For the text-containing cell, return its midpoint in (X, Y) coordinate format. 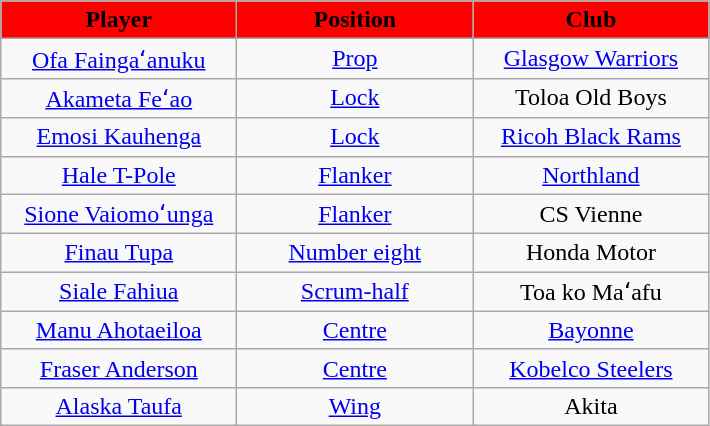
Alaska Taufa (119, 406)
Akita (591, 406)
Glasgow Warriors (591, 59)
Siale Fahiua (119, 292)
Manu Ahotaeiloa (119, 330)
Finau Tupa (119, 253)
Number eight (355, 253)
Sione Vaiomoʻunga (119, 214)
Fraser Anderson (119, 368)
Player (119, 20)
Bayonne (591, 330)
Akameta Feʻao (119, 98)
Club (591, 20)
Toa ko Maʻafu (591, 292)
Scrum-half (355, 292)
Ofa Faingaʻanuku (119, 59)
Hale T-Pole (119, 175)
Position (355, 20)
Honda Motor (591, 253)
CS Vienne (591, 214)
Wing (355, 406)
Emosi Kauhenga (119, 137)
Ricoh Black Rams (591, 137)
Northland (591, 175)
Toloa Old Boys (591, 98)
Kobelco Steelers (591, 368)
Prop (355, 59)
